Detect which cell encompasses the target text, then output its [X, Y] center coordinate. 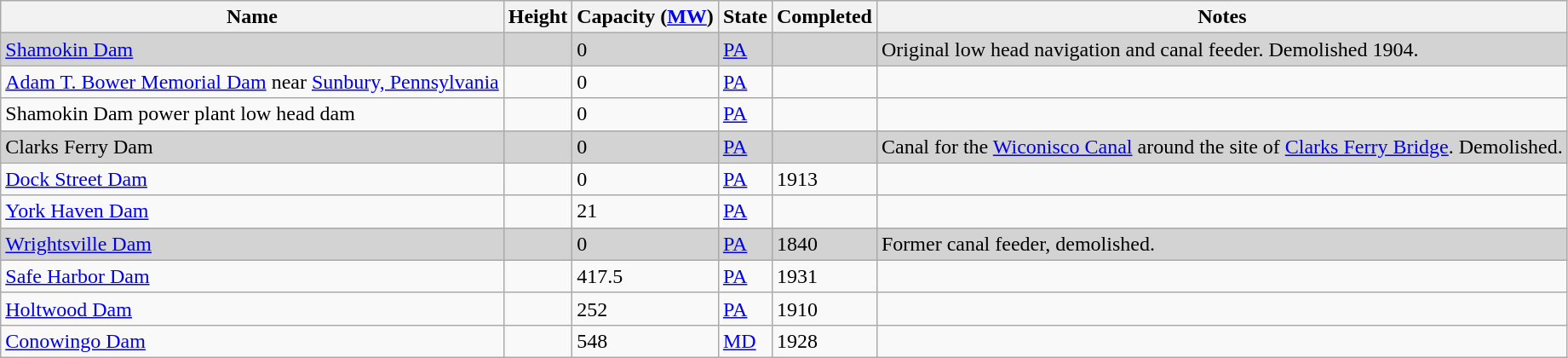
MD [744, 341]
1840 [824, 244]
Notes [1221, 17]
Former canal feeder, demolished. [1221, 244]
Clarks Ferry Dam [252, 147]
1931 [824, 276]
Name [252, 17]
548 [646, 341]
Safe Harbor Dam [252, 276]
Adam T. Bower Memorial Dam near Sunbury, Pennsylvania [252, 82]
Wrightsville Dam [252, 244]
417.5 [646, 276]
1913 [824, 179]
State [744, 17]
Capacity (MW) [646, 17]
Shamokin Dam [252, 49]
252 [646, 309]
1928 [824, 341]
Holtwood Dam [252, 309]
1910 [824, 309]
Shamokin Dam power plant low head dam [252, 114]
Completed [824, 17]
Dock Street Dam [252, 179]
Canal for the Wiconisco Canal around the site of Clarks Ferry Bridge. Demolished. [1221, 147]
York Haven Dam [252, 211]
21 [646, 211]
Height [537, 17]
Conowingo Dam [252, 341]
Original low head navigation and canal feeder. Demolished 1904. [1221, 49]
